Locate the cell with the specified text and output its [X, Y] center coordinate. 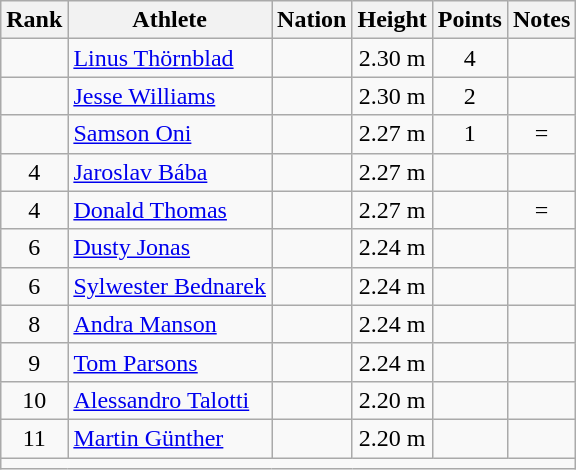
Notes [541, 20]
Samson Oni [170, 134]
Alessandro Talotti [170, 400]
Jesse Williams [170, 96]
8 [34, 324]
Tom Parsons [170, 362]
Donald Thomas [170, 210]
2 [470, 96]
Dusty Jonas [170, 248]
Andra Manson [170, 324]
1 [470, 134]
11 [34, 438]
Martin Günther [170, 438]
Height [392, 20]
Linus Thörnblad [170, 58]
Points [470, 20]
Athlete [170, 20]
Jaroslav Bába [170, 172]
10 [34, 400]
9 [34, 362]
Rank [34, 20]
Sylwester Bednarek [170, 286]
Nation [312, 20]
